Extract the [x, y] coordinate from the center of the cell holding the provided text.  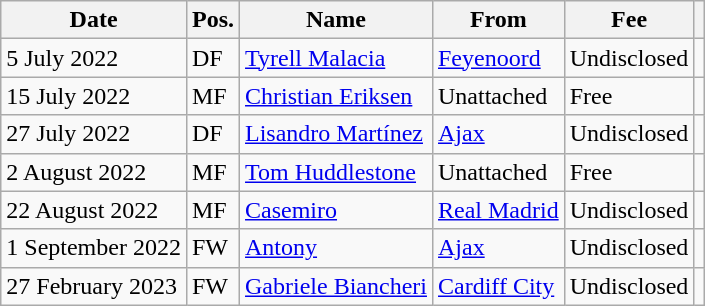
Pos. [212, 20]
Real Madrid [498, 210]
2 August 2022 [94, 172]
27 February 2023 [94, 286]
Gabriele Biancheri [336, 286]
Tom Huddlestone [336, 172]
1 September 2022 [94, 248]
22 August 2022 [94, 210]
Cardiff City [498, 286]
Christian Eriksen [336, 96]
Antony [336, 248]
Tyrell Malacia [336, 58]
From [498, 20]
5 July 2022 [94, 58]
Fee [629, 20]
Feyenoord [498, 58]
Date [94, 20]
Casemiro [336, 210]
Name [336, 20]
27 July 2022 [94, 134]
Lisandro Martínez [336, 134]
15 July 2022 [94, 96]
